Detect which cell encompasses the target text, then output its [x, y] center coordinate. 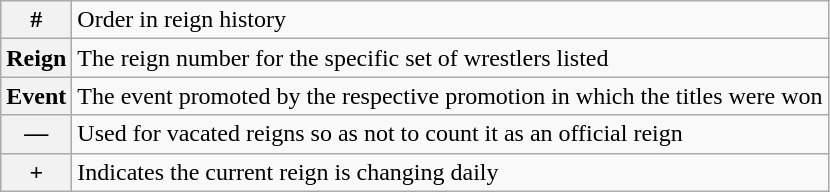
The reign number for the specific set of wrestlers listed [450, 58]
# [36, 20]
Order in reign history [450, 20]
Reign [36, 58]
+ [36, 172]
The event promoted by the respective promotion in which the titles were won [450, 96]
Indicates the current reign is changing daily [450, 172]
Used for vacated reigns so as not to count it as an official reign [450, 134]
— [36, 134]
Event [36, 96]
